Provide the (X, Y) coordinate of the cell's center where the given text is located.  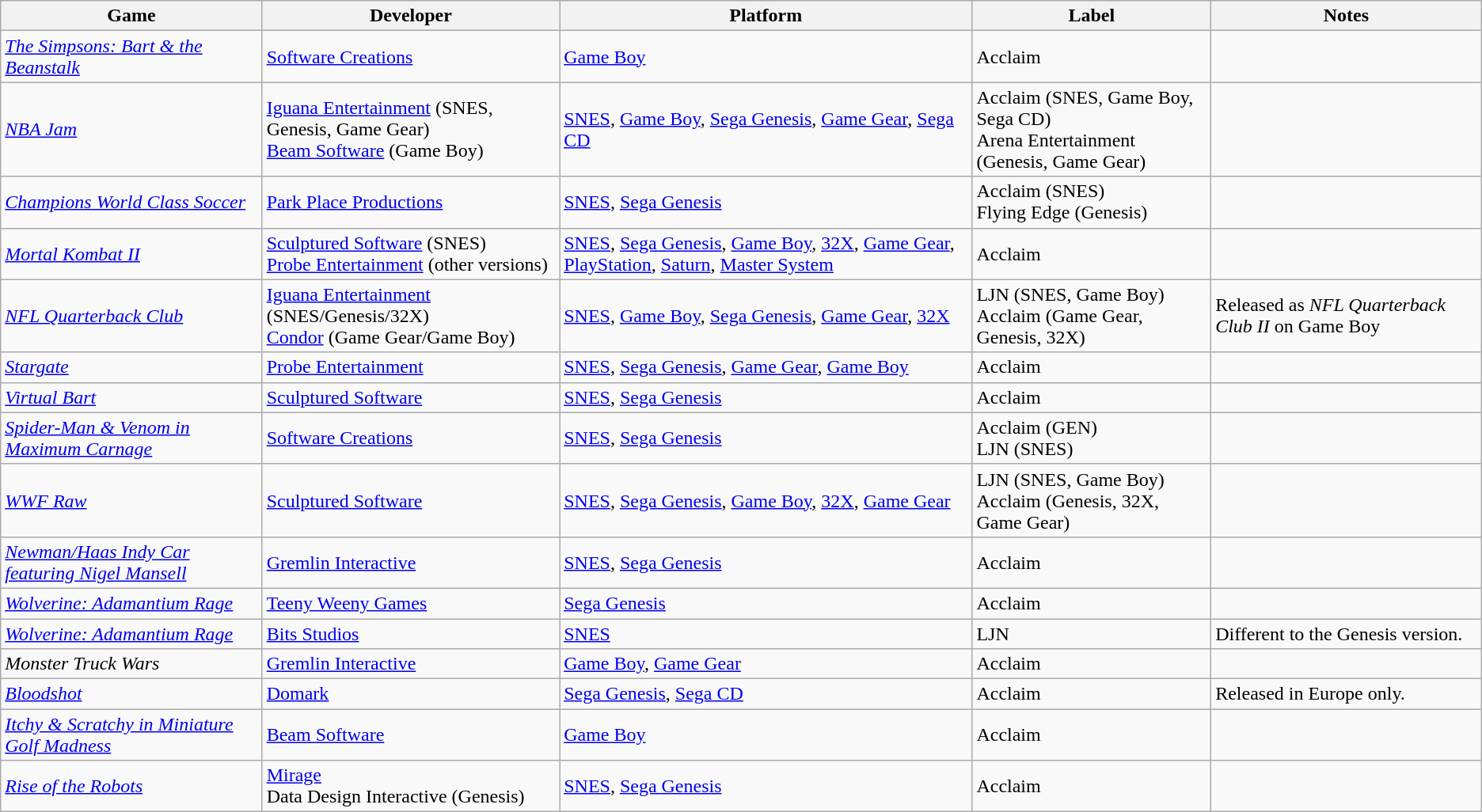
LJN (SNES, Game Boy)Acclaim (Genesis, 32X, Game Gear) (1092, 500)
Game Boy, Game Gear (766, 664)
Acclaim (SNES)Flying Edge (Genesis) (1092, 203)
Acclaim (GEN)LJN (SNES) (1092, 438)
Probe Entertainment (410, 367)
Platform (766, 16)
Spider-Man & Venom in Maximum Carnage (131, 438)
NFL Quarterback Club (131, 316)
NBA Jam (131, 130)
Newman/Haas Indy Car featuring Nigel Mansell (131, 562)
Label (1092, 16)
The Simpsons: Bart & the Beanstalk (131, 57)
SNES, Sega Genesis, Game Boy, 32X, Game Gear (766, 500)
Rise of the Robots (131, 787)
SNES, Game Boy, Sega Genesis, Game Gear, 32X (766, 316)
Iguana Entertainment (SNES/Genesis/32X)Condor (Game Gear/Game Boy) (410, 316)
Sega Genesis (766, 603)
Beam Software (410, 734)
Acclaim (SNES, Game Boy, Sega CD)Arena Entertainment (Genesis, Game Gear) (1092, 130)
MirageData Design Interactive (Genesis) (410, 787)
SNES, Game Boy, Sega Genesis, Game Gear, Sega CD (766, 130)
SNES, Sega Genesis, Game Boy, 32X, Game Gear, PlayStation, Saturn, Master System (766, 253)
Bits Studios (410, 634)
Champions World Class Soccer (131, 203)
Mortal Kombat II (131, 253)
Released in Europe only. (1347, 694)
Bloodshot (131, 694)
Game (131, 16)
Stargate (131, 367)
Notes (1347, 16)
Iguana Entertainment (SNES, Genesis, Game Gear)Beam Software (Game Boy) (410, 130)
LJN (1092, 634)
Monster Truck Wars (131, 664)
Virtual Bart (131, 397)
Domark (410, 694)
Sega Genesis, Sega CD (766, 694)
Itchy & Scratchy in Miniature Golf Madness (131, 734)
Developer (410, 16)
SNES (766, 634)
LJN (SNES, Game Boy)Acclaim (Game Gear, Genesis, 32X) (1092, 316)
Sculptured Software (SNES)Probe Entertainment (other versions) (410, 253)
Released as NFL Quarterback Club II on Game Boy (1347, 316)
Teeny Weeny Games (410, 603)
WWF Raw (131, 500)
SNES, Sega Genesis, Game Gear, Game Boy (766, 367)
Park Place Productions (410, 203)
Different to the Genesis version. (1347, 634)
